Capture the cell that displays the provided text and extract its [x, y] central coordinate. 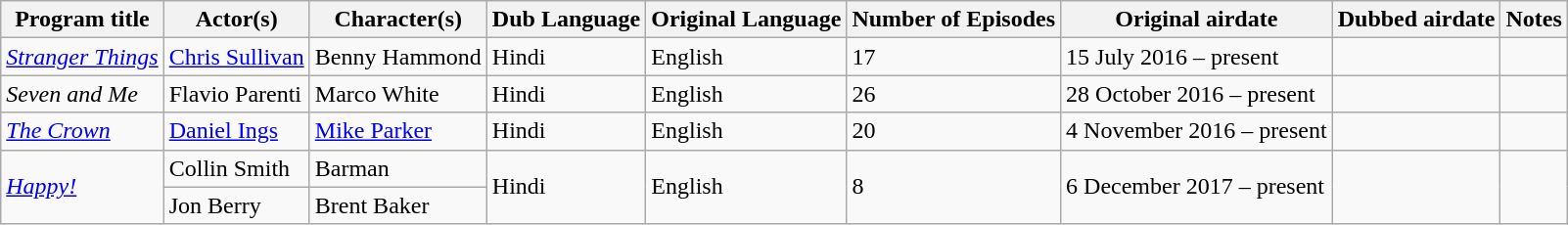
Collin Smith [237, 168]
20 [953, 131]
Barman [397, 168]
Marco White [397, 94]
Original airdate [1197, 20]
6 December 2017 – present [1197, 187]
4 November 2016 – present [1197, 131]
Original Language [746, 20]
Dub Language [566, 20]
Flavio Parenti [237, 94]
Daniel Ings [237, 131]
Program title [82, 20]
Benny Hammond [397, 57]
Mike Parker [397, 131]
28 October 2016 – present [1197, 94]
Happy! [82, 187]
Stranger Things [82, 57]
Seven and Me [82, 94]
Actor(s) [237, 20]
Number of Episodes [953, 20]
15 July 2016 – present [1197, 57]
Dubbed airdate [1416, 20]
26 [953, 94]
Jon Berry [237, 205]
Chris Sullivan [237, 57]
The Crown [82, 131]
Notes [1534, 20]
8 [953, 187]
Character(s) [397, 20]
17 [953, 57]
Brent Baker [397, 205]
